Capture the cell that displays the provided text and extract its (x, y) central coordinate. 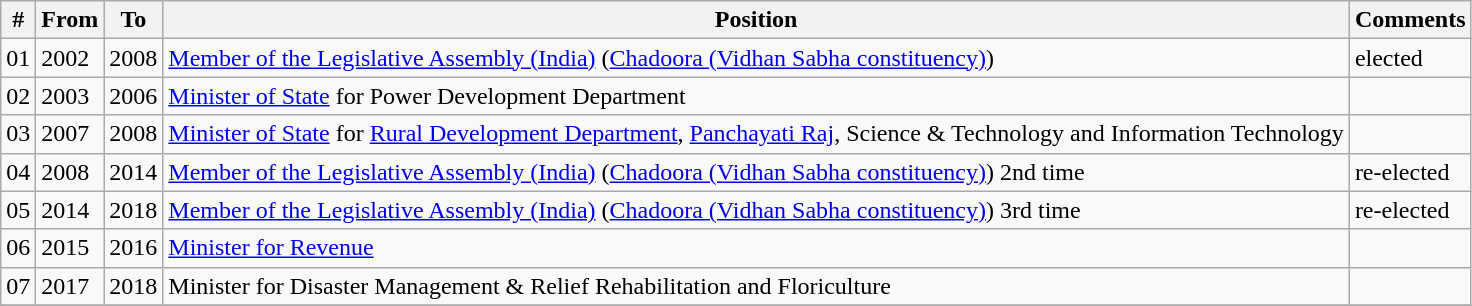
03 (18, 134)
To (134, 20)
Minister for Disaster Management & Relief Rehabilitation and Floriculture (756, 286)
2007 (70, 134)
From (70, 20)
06 (18, 248)
2003 (70, 96)
Position (756, 20)
elected (1410, 58)
2016 (134, 248)
04 (18, 172)
2006 (134, 96)
Member of the Legislative Assembly (India) (Chadoora (Vidhan Sabha constituency)) 3rd time (756, 210)
02 (18, 96)
Member of the Legislative Assembly (India) (Chadoora (Vidhan Sabha constituency)) 2nd time (756, 172)
2015 (70, 248)
# (18, 20)
01 (18, 58)
2002 (70, 58)
Minister for Revenue (756, 248)
Member of the Legislative Assembly (India) (Chadoora (Vidhan Sabha constituency)) (756, 58)
2017 (70, 286)
05 (18, 210)
Minister of State for Power Development Department (756, 96)
07 (18, 286)
Minister of State for Rural Development Department, Panchayati Raj, Science & Technology and Information Technology (756, 134)
Comments (1410, 20)
